Extract the [X, Y] coordinate from the center of the cell holding the provided text.  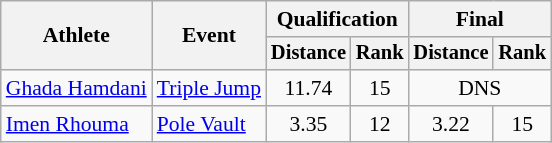
3.35 [308, 124]
Imen Rhouma [76, 124]
3.22 [450, 124]
Event [209, 36]
DNS [479, 88]
Qualification [337, 19]
Ghada Hamdani [76, 88]
Triple Jump [209, 88]
Athlete [76, 36]
12 [380, 124]
Final [479, 19]
Pole Vault [209, 124]
11.74 [308, 88]
